Search for the cell housing the specified text and yield its [x, y] center coordinate. 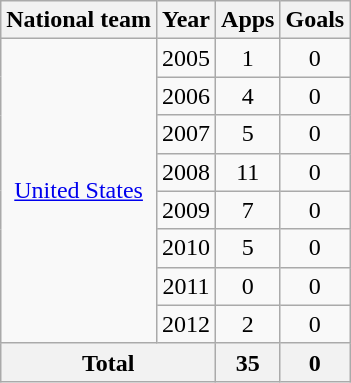
2010 [186, 248]
National team [79, 20]
2006 [186, 96]
2011 [186, 286]
Year [186, 20]
Total [108, 362]
35 [248, 362]
4 [248, 96]
2 [248, 324]
2009 [186, 210]
2005 [186, 58]
2008 [186, 172]
7 [248, 210]
Apps [248, 20]
United States [79, 191]
1 [248, 58]
11 [248, 172]
2012 [186, 324]
2007 [186, 134]
Goals [315, 20]
